Provide the (X, Y) coordinate of the cell's center where the given text is located.  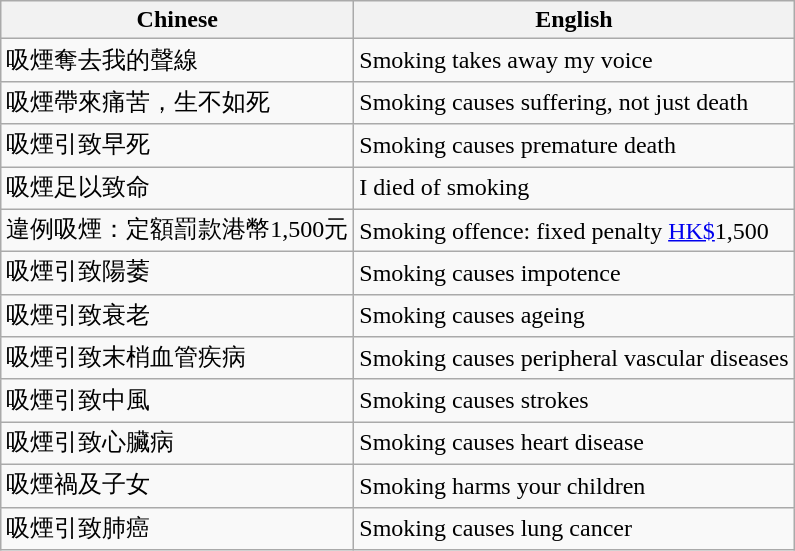
吸煙引致陽萎 (178, 274)
Smoking causes lung cancer (574, 528)
吸煙引致末梢血管疾病 (178, 358)
Smoking causes suffering, not just death (574, 102)
Chinese (178, 20)
Smoking offence: fixed penalty HK$1,500 (574, 230)
吸煙引致早死 (178, 146)
吸煙帶來痛苦，生不如死 (178, 102)
吸煙引致衰老 (178, 316)
Smoking causes peripheral vascular diseases (574, 358)
English (574, 20)
吸煙奪去我的聲線 (178, 60)
Smoking causes ageing (574, 316)
吸煙引致心臟病 (178, 444)
Smoking causes heart disease (574, 444)
I died of smoking (574, 188)
Smoking takes away my voice (574, 60)
Smoking causes strokes (574, 400)
吸煙禍及子女 (178, 486)
違例吸煙：定額罰款港幣1,500元 (178, 230)
Smoking causes impotence (574, 274)
Smoking harms your children (574, 486)
吸煙引致中風 (178, 400)
吸煙足以致命 (178, 188)
吸煙引致肺癌 (178, 528)
Smoking causes premature death (574, 146)
